Return the [X, Y] coordinate for the center point of the cell that contains the specified text.  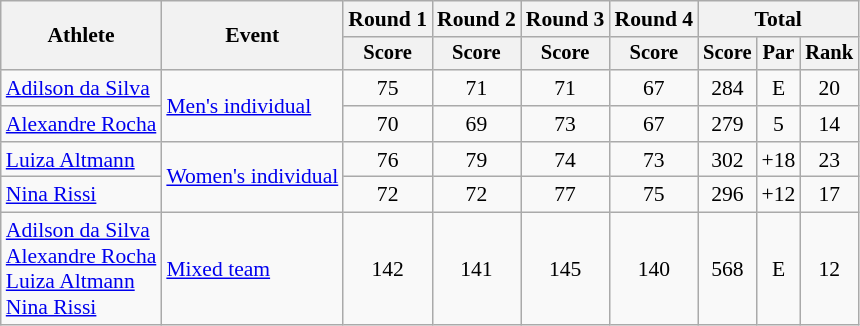
Women's individual [252, 178]
20 [829, 88]
Nina Rissi [82, 195]
Par [779, 54]
Alexandre Rocha [82, 124]
Men's individual [252, 106]
296 [727, 195]
Rank [829, 54]
Adilson da SilvaAlexandre RochaLuiza AltmannNina Rissi [82, 269]
12 [829, 269]
77 [566, 195]
Round 4 [654, 19]
145 [566, 269]
5 [779, 124]
76 [388, 160]
Adilson da Silva [82, 88]
302 [727, 160]
74 [566, 160]
+18 [779, 160]
17 [829, 195]
14 [829, 124]
Total [778, 19]
+12 [779, 195]
284 [727, 88]
69 [476, 124]
Mixed team [252, 269]
141 [476, 269]
Event [252, 36]
279 [727, 124]
568 [727, 269]
Round 2 [476, 19]
140 [654, 269]
70 [388, 124]
Luiza Altmann [82, 160]
Round 1 [388, 19]
79 [476, 160]
142 [388, 269]
Round 3 [566, 19]
Athlete [82, 36]
23 [829, 160]
